Return (x, y) of the center of cell containing provided text 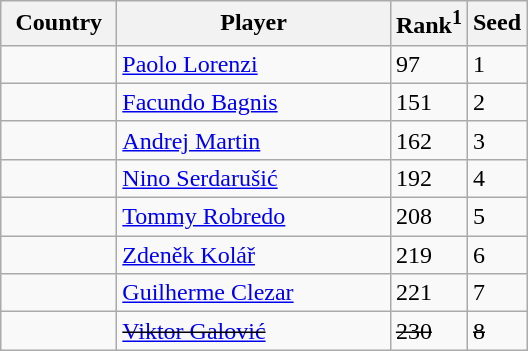
3 (496, 140)
7 (496, 293)
Country (59, 24)
Seed (496, 24)
6 (496, 255)
208 (428, 217)
Player (254, 24)
4 (496, 178)
97 (428, 64)
151 (428, 102)
Viktor Galović (254, 331)
Facundo Bagnis (254, 102)
1 (496, 64)
Guilherme Clezar (254, 293)
Nino Serdarušić (254, 178)
192 (428, 178)
219 (428, 255)
Rank1 (428, 24)
230 (428, 331)
2 (496, 102)
8 (496, 331)
Paolo Lorenzi (254, 64)
221 (428, 293)
Tommy Robredo (254, 217)
5 (496, 217)
Zdeněk Kolář (254, 255)
162 (428, 140)
Andrej Martin (254, 140)
